Capture the cell that displays the provided text and extract its (X, Y) central coordinate. 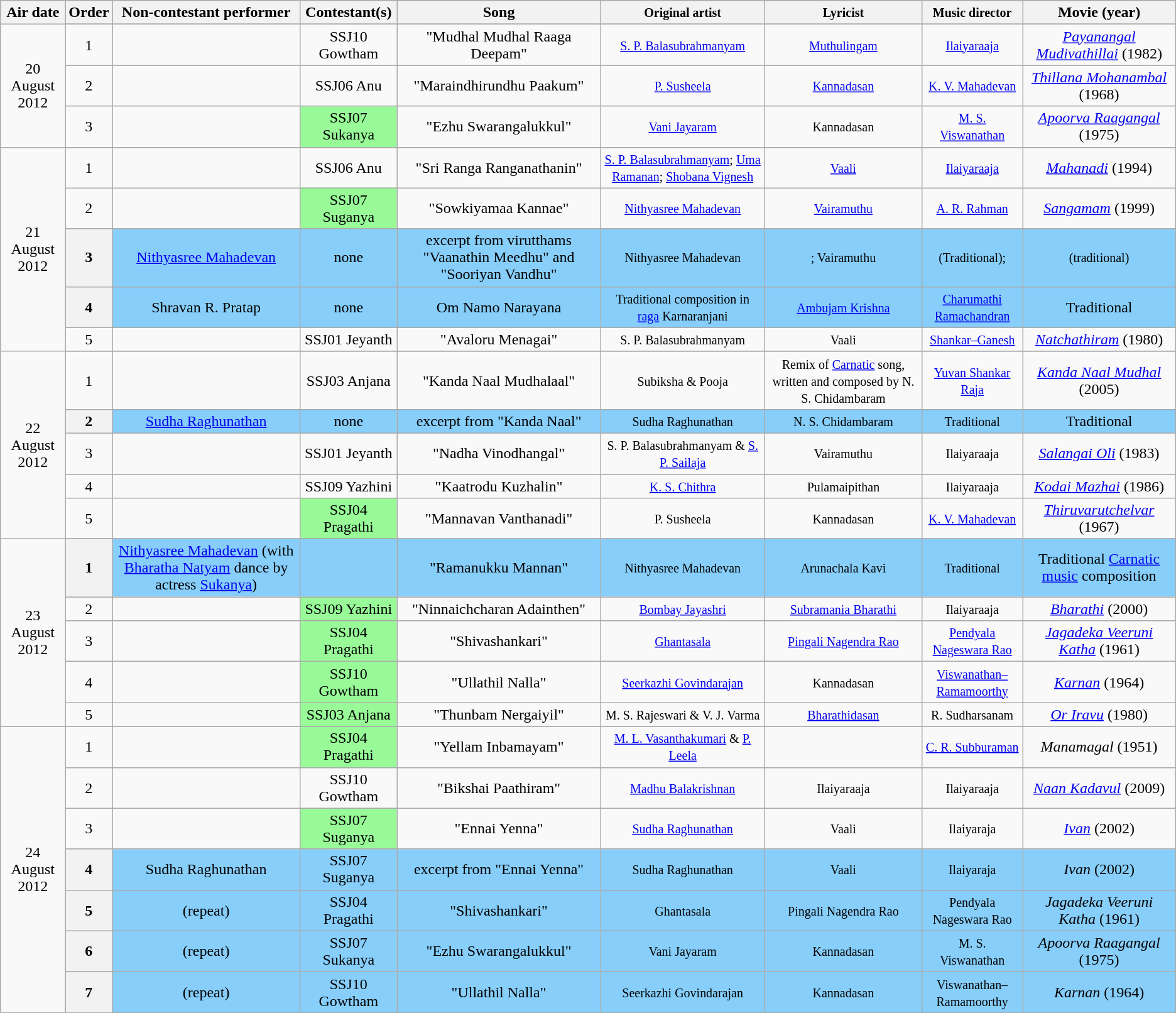
"Ramanukku Mannan" (499, 568)
K. S. Chithra (682, 486)
Bombay Jayashri (682, 609)
Arunachala Kavi (843, 568)
Music director (972, 13)
"Sri Ranga Ranganathanin" (499, 167)
21 August 2012 (33, 249)
Madhu Balakrishnan (682, 788)
"Sowkiyamaa Kannae" (499, 209)
A. R. Rahman (972, 209)
Contestant(s) (348, 13)
R. Sudharsanam (972, 715)
Movie (year) (1099, 13)
M. L. Vasanthakumari & P. Leela (682, 747)
Mahanadi (1994) (1099, 167)
Original artist (682, 13)
24 August 2012 (33, 870)
S. P. Balasubrahmanyam; Uma Ramanan; Shobana Vignesh (682, 167)
excerpt from "Ennai Yenna" (499, 870)
Manamagal (1951) (1099, 747)
Ambujam Krishna (843, 307)
M. S. Rajeswari & V. J. Varma (682, 715)
"Ennai Yenna" (499, 828)
Remix of Carnatic song, written and composed by N. S. Chidambaram (843, 380)
(Traditional); (972, 258)
excerpt from "Kanda Naal" (499, 421)
20 August 2012 (33, 85)
Lyricist (843, 13)
excerpt from virutthams "Vaanathin Meedhu" and "Sooriyan Vandhu" (499, 258)
Charumathi Ramachandran (972, 307)
Shankar–Ganesh (972, 339)
Salangai Oli (1983) (1099, 454)
Traditional Carnatic music composition (1099, 568)
(traditional) (1099, 258)
Om Namo Narayana (499, 307)
"Maraindhirundhu Paakum" (499, 85)
"Bikshai Paathiram" (499, 788)
Or Iravu (1980) (1099, 715)
Pulamaipithan (843, 486)
S. P. Balasubrahmanyam & S. P. Sailaja (682, 454)
Bharathi (2000) (1099, 609)
Thillana Mohanambal (1968) (1099, 85)
Naan Kadavul (2009) (1099, 788)
Subramania Bharathi (843, 609)
22 August 2012 (33, 445)
"Kanda Naal Mudhalaal" (499, 380)
7 (89, 992)
Nithyasree Mahadevan (with Bharatha Natyam dance by actress Sukanya) (206, 568)
Song (499, 13)
Subiksha & Pooja (682, 380)
"Avaloru Menagai" (499, 339)
Payanangal Mudivathillai (1982) (1099, 45)
Yuvan Shankar Raja (972, 380)
"Yellam Inbamayam" (499, 747)
23 August 2012 (33, 633)
Shravan R. Pratap (206, 307)
C. R. Subburaman (972, 747)
Bharathidasan (843, 715)
N. S. Chidambaram (843, 421)
"Mannavan Vanthanadi" (499, 519)
"Kaatrodu Kuzhalin" (499, 486)
"Mudhal Mudhal Raaga Deepam" (499, 45)
Thiruvarutchelvar (1967) (1099, 519)
Air date (33, 13)
Sangamam (1999) (1099, 209)
Kodai Mazhai (1986) (1099, 486)
Order (89, 13)
Muthulingam (843, 45)
; Vairamuthu (843, 258)
"Nadha Vinodhangal" (499, 454)
"Thunbam Nergaiyil" (499, 715)
"Ninnaichcharan Adainthen" (499, 609)
Natchathiram (1980) (1099, 339)
Kanda Naal Mudhal (2005) (1099, 380)
6 (89, 951)
Non-contestant performer (206, 13)
Traditional composition in raga Karnaranjani (682, 307)
